Find where the given text appears and provide that cell's center as (X, Y) coordinate. 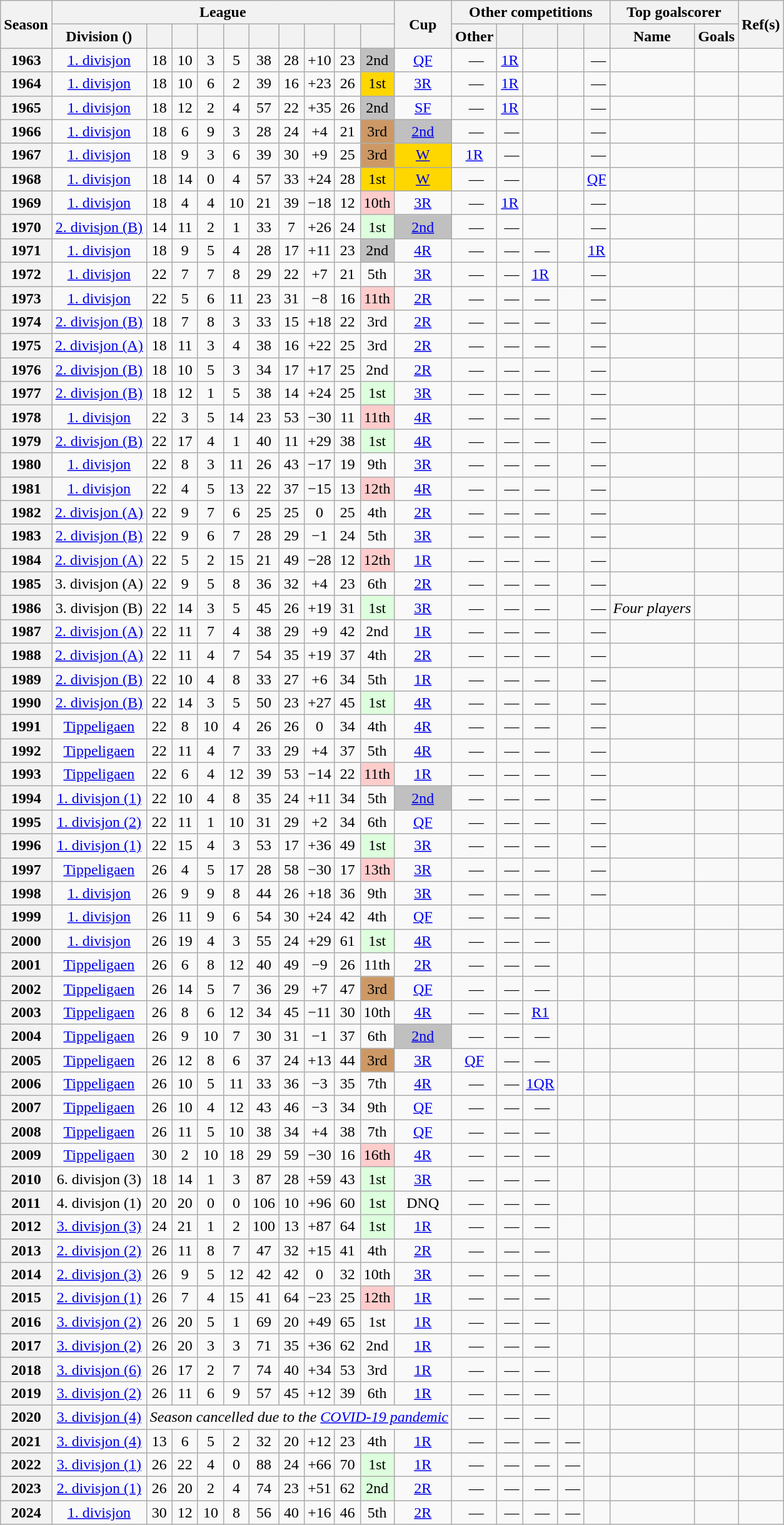
−9 (320, 965)
2003 (26, 1012)
Other competitions (531, 13)
R1 (540, 1012)
1998 (26, 893)
59 (291, 1155)
2015 (26, 1298)
1968 (26, 179)
1988 (26, 655)
2021 (26, 1441)
65 (348, 1322)
1999 (26, 917)
1970 (26, 226)
1978 (26, 417)
+13 (320, 1060)
Cup (423, 24)
1994 (26, 798)
55 (264, 941)
Division () (99, 36)
100 (264, 1227)
2018 (26, 1369)
−8 (320, 298)
+96 (320, 1203)
1996 (26, 846)
1982 (26, 512)
2017 (26, 1345)
+16 (320, 1512)
2011 (26, 1203)
−28 (320, 560)
2014 (26, 1274)
2010 (26, 1179)
2. divisjon (3) (99, 1274)
−23 (320, 1298)
+51 (320, 1489)
3. divisjon (6) (99, 1369)
−15 (320, 489)
−14 (320, 774)
1971 (26, 250)
1964 (26, 84)
−11 (320, 1012)
+6 (320, 679)
1984 (26, 560)
League (223, 13)
1990 (26, 703)
2002 (26, 988)
2022 (26, 1465)
2023 (26, 1489)
3. divisjon (A) (99, 584)
60 (348, 1203)
Season (26, 24)
13th (377, 869)
1972 (26, 274)
1981 (26, 489)
2007 (26, 1108)
+15 (320, 1250)
2012 (26, 1227)
+10 (320, 60)
+87 (320, 1227)
1965 (26, 108)
1973 (26, 298)
58 (291, 869)
56 (264, 1512)
2013 (26, 1250)
2009 (26, 1155)
1963 (26, 60)
+35 (320, 108)
Name (652, 36)
DNQ (423, 1203)
1967 (26, 155)
87 (264, 1179)
+2 (320, 822)
4. divisjon (1) (99, 1203)
106 (264, 1203)
2004 (26, 1036)
+59 (320, 1179)
+49 (320, 1322)
+27 (320, 703)
2016 (26, 1322)
1966 (26, 131)
Four players (652, 607)
+66 (320, 1465)
16th (377, 1155)
1976 (26, 370)
1975 (26, 346)
1980 (26, 465)
88 (264, 1465)
+17 (320, 370)
2. divisjon (2) (99, 1250)
1993 (26, 774)
1977 (26, 393)
1969 (26, 203)
1979 (26, 441)
2019 (26, 1393)
6. divisjon (3) (99, 1179)
1. divisjon (2) (99, 822)
1992 (26, 751)
+34 (320, 1369)
3. divisjon (3) (99, 1227)
Top goalscorer (674, 13)
2005 (26, 1060)
3. divisjon (B) (99, 607)
1987 (26, 631)
1974 (26, 322)
2020 (26, 1417)
2008 (26, 1132)
2001 (26, 965)
+26 (320, 226)
1985 (26, 584)
69 (264, 1322)
2006 (26, 1084)
27 (291, 679)
1989 (26, 679)
+23 (320, 84)
1QR (540, 1084)
Goals (716, 36)
2000 (26, 941)
1983 (26, 536)
+22 (320, 346)
71 (264, 1345)
1986 (26, 607)
Ref(s) (761, 24)
3. divisjon (1) (99, 1465)
Season cancelled due to the COVID-19 pandemic (299, 1417)
−17 (320, 465)
SF (423, 108)
70 (348, 1465)
1991 (26, 727)
1997 (26, 869)
61 (348, 941)
Other (475, 36)
2024 (26, 1512)
1995 (26, 822)
50 (264, 703)
−18 (320, 203)
